Detect which cell encompasses the target text, then output its [X, Y] center coordinate. 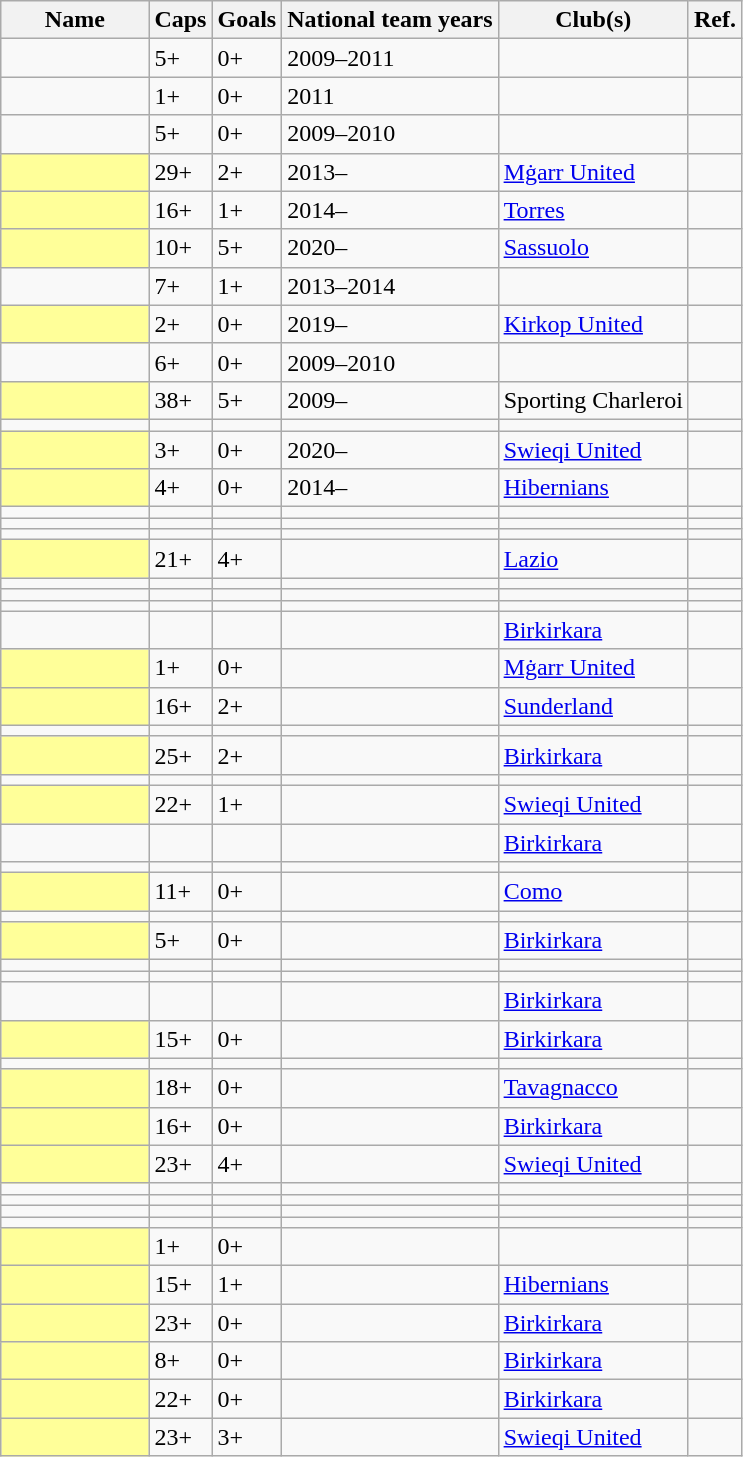
38+ [180, 400]
2013–2014 [390, 286]
Kirkop United [593, 324]
Como [593, 892]
2019– [390, 324]
Caps [180, 20]
Sporting Charleroi [593, 400]
29+ [180, 172]
2011 [390, 96]
7+ [180, 286]
Goals [247, 20]
6+ [180, 362]
Torres [593, 210]
2013– [390, 172]
2009– [390, 400]
25+ [180, 755]
21+ [180, 559]
Lazio [593, 559]
Name [75, 20]
Club(s) [593, 20]
Ref. [714, 20]
2009–2011 [390, 58]
Sunderland [593, 706]
18+ [180, 1088]
Sassuolo [593, 248]
8+ [180, 1361]
National team years [390, 20]
Tavagnacco [593, 1088]
11+ [180, 892]
10+ [180, 248]
